Locate the cell with the specified text and output its (x, y) center coordinate. 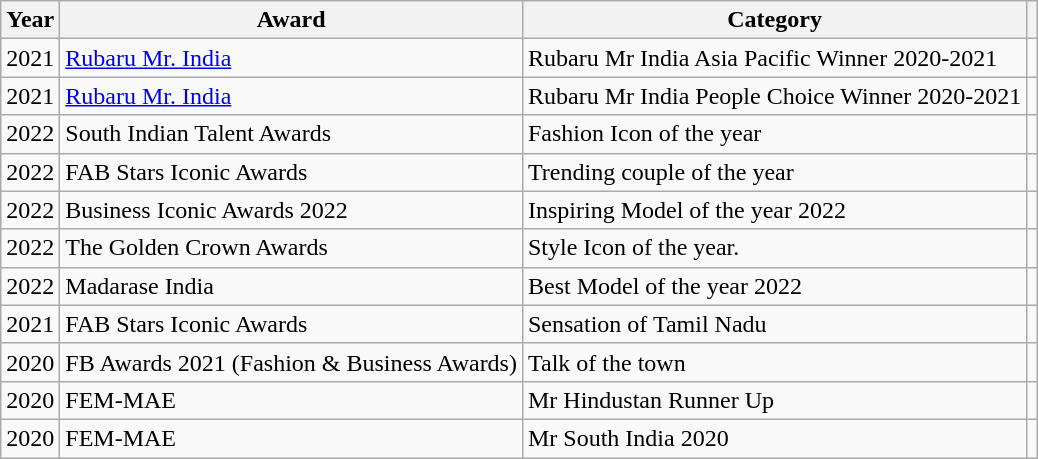
Fashion Icon of the year (774, 134)
Sensation of Tamil Nadu (774, 324)
Mr South India 2020 (774, 438)
Mr Hindustan Runner Up (774, 400)
South Indian Talent Awards (292, 134)
Style Icon of the year. (774, 248)
Year (30, 20)
The Golden Crown Awards (292, 248)
FB Awards 2021 (Fashion & Business Awards) (292, 362)
Talk of the town (774, 362)
Rubaru Mr India People Choice Winner 2020-2021 (774, 96)
Business Iconic Awards 2022 (292, 210)
Madarase India (292, 286)
Category (774, 20)
Trending couple of the year (774, 172)
Best Model of the year 2022 (774, 286)
Inspiring Model of the year 2022 (774, 210)
Rubaru Mr India Asia Pacific Winner 2020-2021 (774, 58)
Award (292, 20)
